Extract the [x, y] coordinate from the center of the cell holding the provided text.  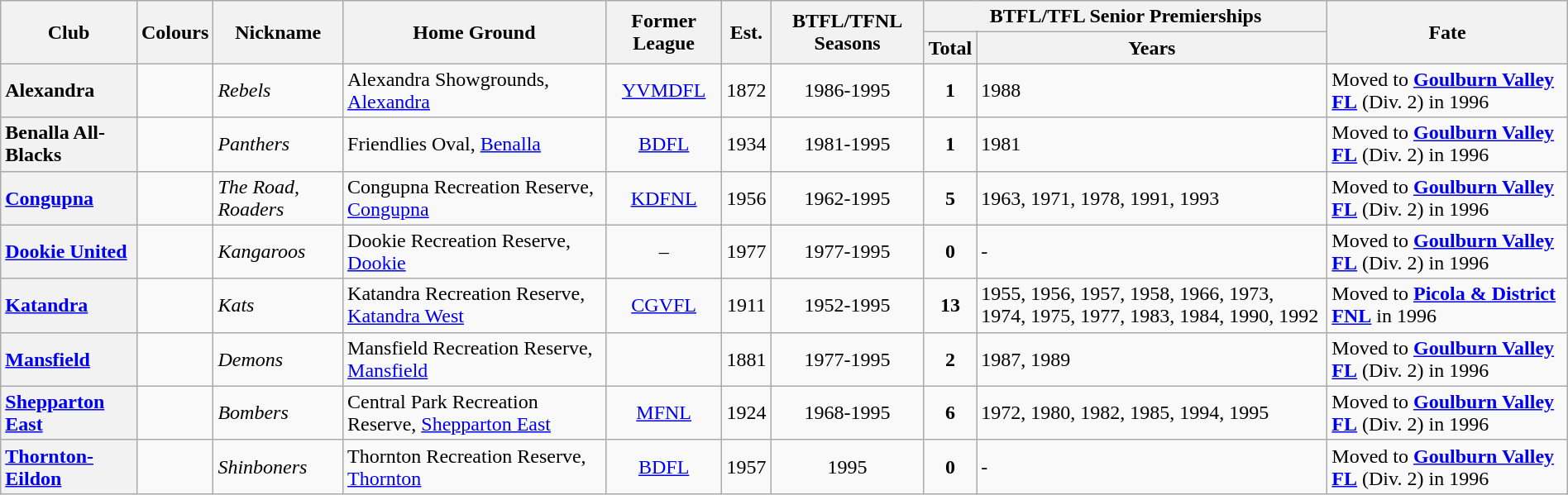
1972, 1980, 1982, 1985, 1994, 1995 [1152, 413]
5 [950, 198]
Kangaroos [278, 251]
1956 [746, 198]
KDFNL [663, 198]
The Road, Roaders [278, 198]
Total [950, 48]
1981 [1152, 144]
1977 [746, 251]
Thornton Recreation Reserve, Thornton [475, 466]
1988 [1152, 91]
CGVFL [663, 306]
Alexandra [69, 91]
MFNL [663, 413]
1924 [746, 413]
1911 [746, 306]
BTFL/TFL Senior Premierships [1126, 17]
Dookie Recreation Reserve, Dookie [475, 251]
YVMDFL [663, 91]
Est. [746, 32]
Shinboners [278, 466]
Colours [174, 32]
Shepparton East [69, 413]
1872 [746, 91]
1881 [746, 359]
Alexandra Showgrounds, Alexandra [475, 91]
Congupna [69, 198]
1995 [847, 466]
Mansfield Recreation Reserve, Mansfield [475, 359]
1957 [746, 466]
Mansfield [69, 359]
Home Ground [475, 32]
Club [69, 32]
2 [950, 359]
– [663, 251]
Bombers [278, 413]
Katandra Recreation Reserve, Katandra West [475, 306]
Central Park Recreation Reserve, Shepparton East [475, 413]
Thornton-Eildon [69, 466]
1986-1995 [847, 91]
Demons [278, 359]
1962-1995 [847, 198]
Congupna Recreation Reserve, Congupna [475, 198]
Former League [663, 32]
Fate [1447, 32]
Rebels [278, 91]
1955, 1956, 1957, 1958, 1966, 1973, 1974, 1975, 1977, 1983, 1984, 1990, 1992 [1152, 306]
Panthers [278, 144]
6 [950, 413]
13 [950, 306]
Moved to Picola & District FNL in 1996 [1447, 306]
1987, 1989 [1152, 359]
BTFL/TFNL Seasons [847, 32]
Dookie United [69, 251]
Nickname [278, 32]
Years [1152, 48]
1952-1995 [847, 306]
Friendlies Oval, Benalla [475, 144]
1981-1995 [847, 144]
Benalla All-Blacks [69, 144]
1934 [746, 144]
1963, 1971, 1978, 1991, 1993 [1152, 198]
1968-1995 [847, 413]
Katandra [69, 306]
Kats [278, 306]
